Return [X, Y] of the center of cell containing provided text 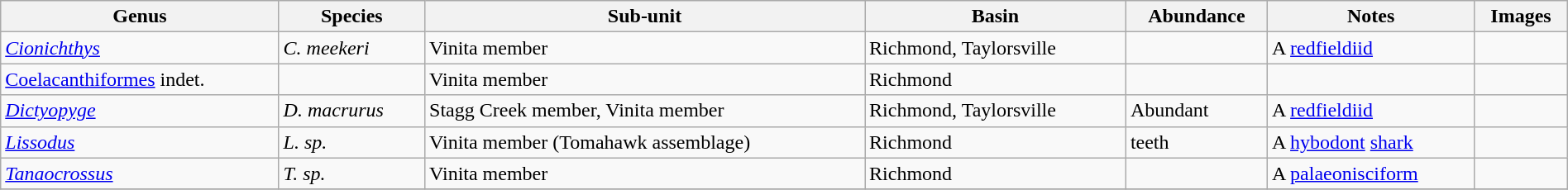
teeth [1196, 142]
Dictyopyge [140, 111]
Basin [996, 17]
Species [351, 17]
C. meekeri [351, 48]
Notes [1371, 17]
Cionichthys [140, 48]
A palaeonisciform [1371, 173]
Stagg Creek member, Vinita member [645, 111]
A hybodont shark [1371, 142]
T. sp. [351, 173]
D. macrurus [351, 111]
Images [1522, 17]
Abundant [1196, 111]
Lissodus [140, 142]
Coelacanthiformes indet. [140, 79]
Vinita member (Tomahawk assemblage) [645, 142]
Tanaocrossus [140, 173]
Abundance [1196, 17]
Genus [140, 17]
Sub-unit [645, 17]
L. sp. [351, 142]
